Return the [x, y] coordinate for the center point of the cell that contains the specified text.  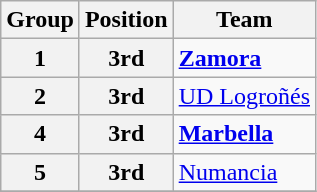
4 [40, 134]
Numancia [244, 172]
2 [40, 96]
Team [244, 20]
Group [40, 20]
1 [40, 58]
Position [126, 20]
UD Logroñés [244, 96]
Zamora [244, 58]
Marbella [244, 134]
5 [40, 172]
